Identify which cell holds the provided text, then report its (X, Y) central coordinate. 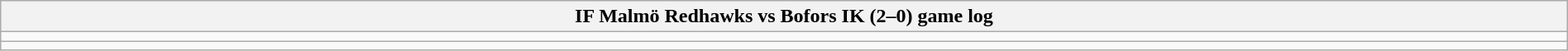
IF Malmö Redhawks vs Bofors IK (2–0) game log (784, 16)
